Scan for the cell matching the given text and deliver its (x, y) coordinate at center. 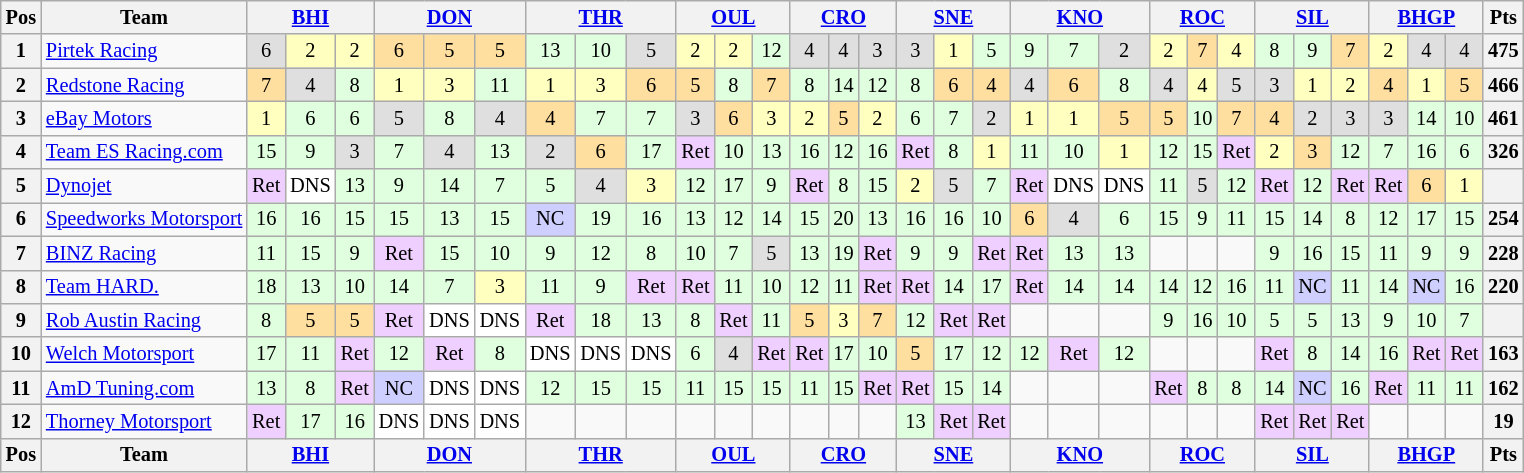
Thorney Motorsport (144, 421)
163 (1503, 354)
Welch Motorsport (144, 354)
475 (1503, 51)
Redstone Racing (144, 85)
AmD Tuning.com (144, 388)
20 (843, 219)
220 (1503, 287)
Rob Austin Racing (144, 320)
254 (1503, 219)
Team ES Racing.com (144, 152)
Dynojet (144, 186)
466 (1503, 85)
Team HARD. (144, 287)
228 (1503, 253)
461 (1503, 118)
326 (1503, 152)
Speedworks Motorsport (144, 219)
eBay Motors (144, 118)
162 (1503, 388)
BINZ Racing (144, 253)
Pirtek Racing (144, 51)
